Search for the cell housing the specified text and yield its (x, y) center coordinate. 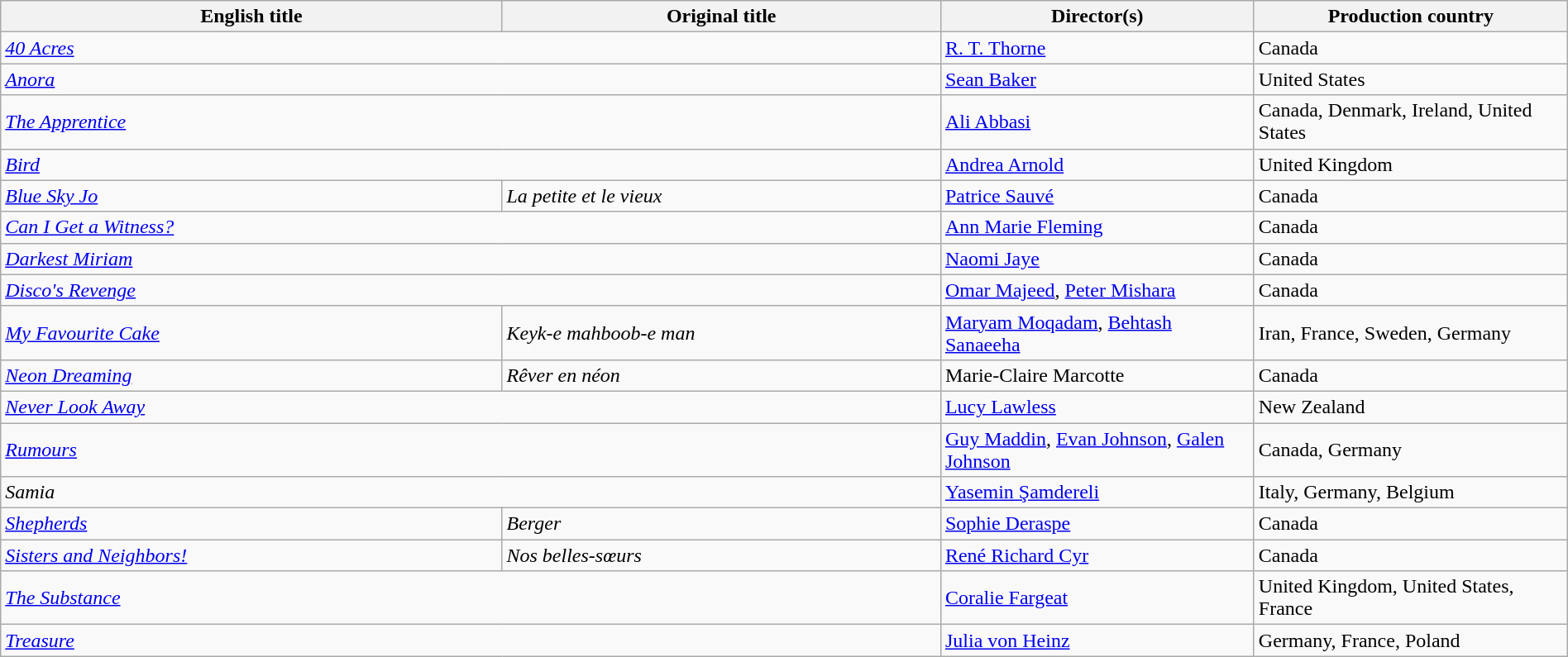
My Favourite Cake (251, 332)
Rêver en néon (721, 375)
Iran, France, Sweden, Germany (1411, 332)
Nos belles-sœurs (721, 555)
Berger (721, 524)
Coralie Fargeat (1097, 598)
Germany, France, Poland (1411, 640)
Sophie Deraspe (1097, 524)
The Substance (471, 598)
Original title (721, 17)
Canada, Germany (1411, 450)
Maryam Moqadam, Behtash Sanaeeha (1097, 332)
Guy Maddin, Evan Johnson, Galen Johnson (1097, 450)
New Zealand (1411, 407)
United Kingdom (1411, 164)
Disco's Revenge (471, 290)
United Kingdom, United States, France (1411, 598)
Can I Get a Witness? (471, 227)
Marie-Claire Marcotte (1097, 375)
Shepherds (251, 524)
United States (1411, 79)
English title (251, 17)
Canada, Denmark, Ireland, United States (1411, 122)
Lucy Lawless (1097, 407)
Andrea Arnold (1097, 164)
Keyk-e mahboob-e man (721, 332)
Never Look Away (471, 407)
Blue Sky Jo (251, 196)
The Apprentice (471, 122)
Italy, Germany, Belgium (1411, 493)
Yasemin Şamdereli (1097, 493)
Ann Marie Fleming (1097, 227)
Treasure (471, 640)
Production country (1411, 17)
Director(s) (1097, 17)
Julia von Heinz (1097, 640)
Omar Majeed, Peter Mishara (1097, 290)
Sisters and Neighbors! (251, 555)
Ali Abbasi (1097, 122)
Rumours (471, 450)
Darkest Miriam (471, 259)
Sean Baker (1097, 79)
Samia (471, 493)
Bird (471, 164)
40 Acres (471, 48)
Anora (471, 79)
La petite et le vieux (721, 196)
René Richard Cyr (1097, 555)
Neon Dreaming (251, 375)
Naomi Jaye (1097, 259)
R. T. Thorne (1097, 48)
Patrice Sauvé (1097, 196)
